For the text-containing cell, return its midpoint in (X, Y) coordinate format. 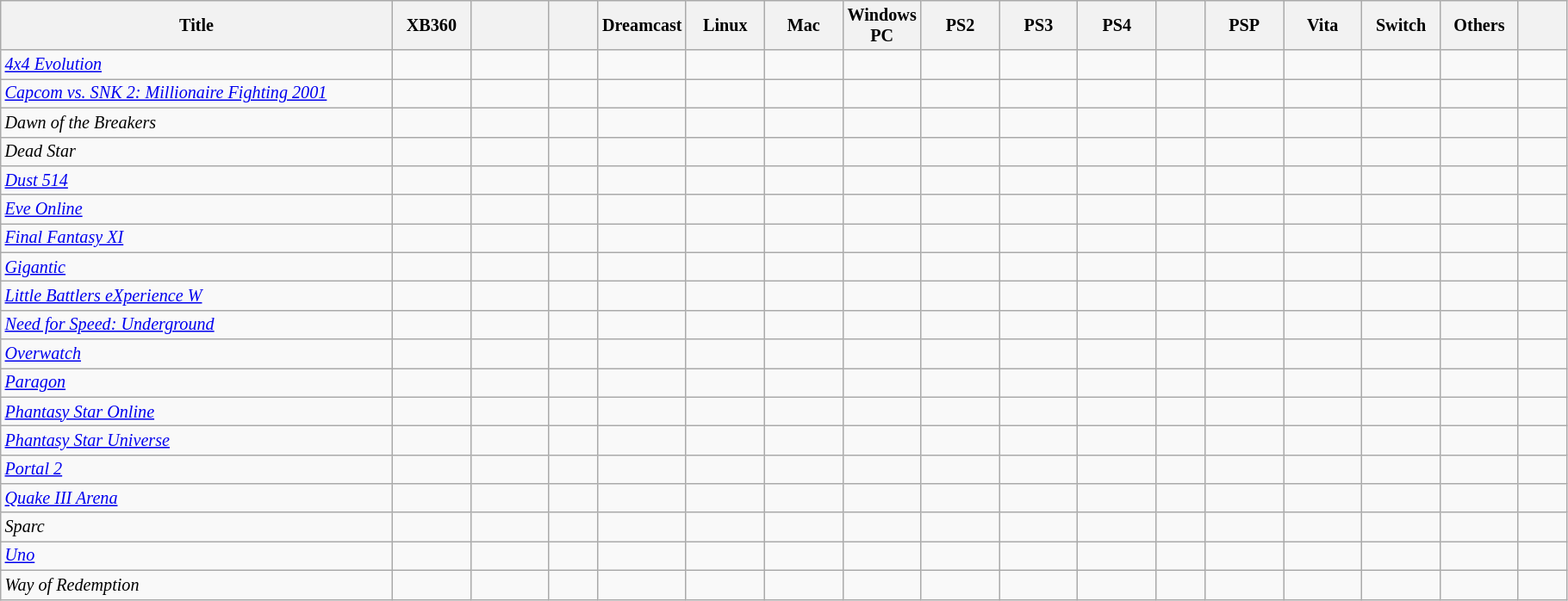
Vita (1323, 26)
Way of Redemption (196, 586)
Uno (196, 556)
Overwatch (196, 354)
Others (1478, 26)
Title (196, 26)
Windows PC (882, 26)
Little Battlers eXperience W (196, 296)
Dreamcast (642, 26)
Dead Star (196, 152)
Portal 2 (196, 470)
Phantasy Star Universe (196, 441)
Quake III Arena (196, 499)
Dawn of the Breakers (196, 123)
PS3 (1039, 26)
Paragon (196, 383)
PSP (1244, 26)
Switch (1401, 26)
Final Fantasy XI (196, 239)
4x4 Evolution (196, 65)
Need for Speed: Underground (196, 325)
Gigantic (196, 268)
PS4 (1117, 26)
Mac (803, 26)
Linux (725, 26)
PS2 (960, 26)
Capcom vs. SNK 2: Millionaire Fighting 2001 (196, 94)
Dust 514 (196, 181)
Eve Online (196, 210)
Phantasy Star Online (196, 412)
XB360 (431, 26)
Sparc (196, 528)
